Return the (x, y) coordinate for the center point of the cell that contains the specified text.  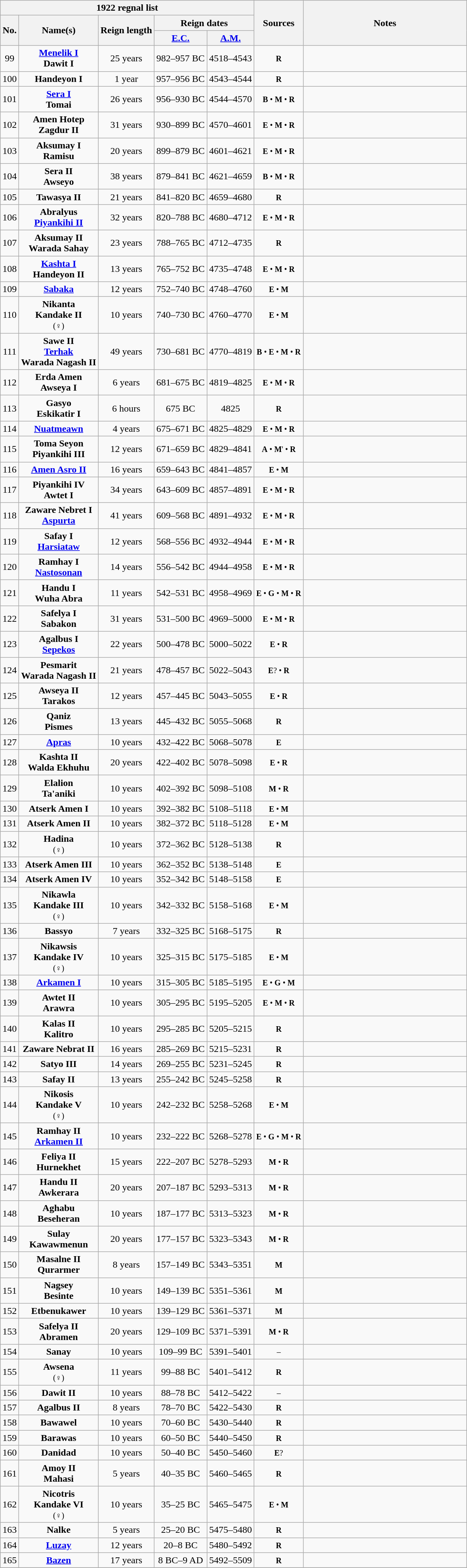
161 (10, 1473)
139 (10, 1003)
34 years (126, 490)
134 (10, 879)
Etbenukawer (59, 1311)
957–956 BC (181, 79)
No. (10, 30)
402–392 BC (181, 788)
Barawas (59, 1438)
675 BC (181, 408)
765–752 BC (181, 268)
5098–5108 (231, 788)
AbralyusPiyankihi II (59, 217)
101 (10, 99)
QanizPismes (59, 722)
129 (10, 788)
242–232 BC (181, 1105)
Ramhay IIArkamen II (59, 1136)
106 (10, 217)
150 (10, 1265)
5391–5401 (231, 1352)
Awtet IIArawra (59, 1003)
5022–5043 (231, 670)
164 (10, 1545)
140 (10, 1028)
Safelya IIAbramen (59, 1331)
A • M' • R (278, 449)
Hadina(♀) (59, 844)
109 (10, 289)
Atserk Amen III (59, 864)
Kashta IHandeyon II (59, 268)
Zaware Nebret IAspurta (59, 515)
4969–5000 (231, 618)
88–78 BC (181, 1393)
5412–5422 (231, 1393)
Aksumay IIWarada Sahay (59, 243)
5351–5361 (231, 1290)
143 (10, 1079)
4543–4544 (231, 79)
4735–4748 (231, 268)
AghabuBeseheran (59, 1213)
Sources (278, 23)
141 (10, 1049)
E? (278, 1453)
4819–4825 (231, 382)
Amoy IIMahasi (59, 1473)
Atserk Amen I (59, 809)
135 (10, 905)
5215–5231 (231, 1049)
114 (10, 429)
Tawasya II (59, 197)
78–70 BC (181, 1408)
5231–5245 (231, 1064)
5278–5293 (231, 1162)
445–432 BC (181, 722)
Awseya IITarakos (59, 696)
4748–4760 (231, 289)
Safay IHarsiataw (59, 541)
15 years (126, 1162)
Nalke (59, 1530)
Agalbus ISepekos (59, 644)
315–305 BC (181, 982)
5078–5098 (231, 762)
4841–4857 (231, 469)
Luzay (59, 1545)
5195–5205 (231, 1003)
432–422 BC (181, 742)
Dawit II (59, 1393)
269–255 BC (181, 1064)
128 (10, 762)
332–325 BC (181, 931)
392–382 BC (181, 809)
139–129 BC (181, 1311)
153 (10, 1331)
820–788 BC (181, 217)
788–765 BC (181, 243)
372–362 BC (181, 844)
255–242 BC (181, 1079)
659–643 BC (181, 469)
149 (10, 1239)
Apras (59, 742)
5268–5278 (231, 1136)
50–40 BC (181, 1453)
121 (10, 593)
Awsena(♀) (59, 1372)
4825–4829 (231, 429)
151 (10, 1290)
118 (10, 515)
115 (10, 449)
NikawlaKandake III(♀) (59, 905)
222–207 BC (181, 1162)
675–671 BC (181, 429)
38 years (126, 177)
SulayKawawmenun (59, 1239)
4601–4621 (231, 150)
382–372 BC (181, 824)
Safay II (59, 1079)
122 (10, 618)
1 year (126, 79)
478–457 BC (181, 670)
752–740 BC (181, 289)
Kalas IIKalitro (59, 1028)
Zaware Nebrat II (59, 1049)
159 (10, 1438)
124 (10, 670)
4891–4932 (231, 515)
Sabaka (59, 289)
730–681 BC (181, 351)
147 (10, 1187)
556–542 BC (181, 567)
5440–5450 (231, 1438)
5401–5412 (231, 1372)
4680–4712 (231, 217)
5128–5138 (231, 844)
5480–5492 (231, 1545)
107 (10, 243)
E? • R (278, 670)
930–899 BC (181, 125)
5118–5128 (231, 824)
Satyo III (59, 1064)
108 (10, 268)
Amen HotepZagdur II (59, 125)
4932–4944 (231, 541)
4958–4969 (231, 593)
B • E • M • R (278, 351)
112 (10, 382)
125 (10, 696)
138 (10, 982)
113 (10, 408)
32 years (126, 217)
4944–4958 (231, 567)
4659–4680 (231, 197)
Piyankihi IVAwtet I (59, 490)
5000–5022 (231, 644)
25–20 BC (181, 1530)
5043–5055 (231, 696)
137 (10, 957)
5475–5480 (231, 1530)
Sanay (59, 1352)
162 (10, 1504)
146 (10, 1162)
154 (10, 1352)
99–88 BC (181, 1372)
Handeyon I (59, 79)
Masalne IIQurarmer (59, 1265)
7 years (126, 931)
A.M. (231, 38)
157 (10, 1408)
841–820 BC (181, 197)
111 (10, 351)
Menelik IDawit I (59, 59)
5323–5343 (231, 1239)
362–352 BC (181, 864)
422–402 BC (181, 762)
Aksumay IRamisu (59, 150)
4570–4601 (231, 125)
Bazen (59, 1560)
142 (10, 1064)
127 (10, 742)
5168–5175 (231, 931)
352–342 BC (181, 879)
609–568 BC (181, 515)
103 (10, 150)
5205–5215 (231, 1028)
155 (10, 1372)
26 years (126, 99)
5450–5460 (231, 1453)
325–315 BC (181, 957)
4621–4659 (231, 177)
956–930 BC (181, 99)
5371–5391 (231, 1331)
Sera ITomai (59, 99)
Feliya IIHurnekhet (59, 1162)
Atserk Amen II (59, 824)
4544–4570 (231, 99)
5465–5475 (231, 1504)
117 (10, 490)
119 (10, 541)
Toma SeyonPiyankihi III (59, 449)
20–8 BC (181, 1545)
5258–5268 (231, 1105)
Handu IWuha Abra (59, 593)
145 (10, 1136)
232–222 BC (181, 1136)
158 (10, 1423)
4 years (126, 429)
5313–5323 (231, 1213)
40–35 BC (181, 1473)
681–675 BC (181, 382)
149–139 BC (181, 1290)
4770–4819 (231, 351)
Bassyo (59, 931)
133 (10, 864)
156 (10, 1393)
100 (10, 79)
Arkamen I (59, 982)
4518–4543 (231, 59)
5158–5168 (231, 905)
116 (10, 469)
23 years (126, 243)
131 (10, 824)
5148–5158 (231, 879)
5422–5430 (231, 1408)
1922 regnal list (128, 8)
E.C. (181, 38)
Notes (385, 23)
49 years (126, 351)
Agalbus II (59, 1408)
4857–4891 (231, 490)
5460–5465 (231, 1473)
163 (10, 1530)
NikantaKandake II(♀) (59, 315)
160 (10, 1453)
NicotrisKandake VI(♀) (59, 1504)
531–500 BC (181, 618)
879–841 BC (181, 177)
5185–5195 (231, 982)
25 years (126, 59)
5361–5371 (231, 1311)
4825 (231, 408)
GasyoEskikatir I (59, 408)
5245–5258 (231, 1079)
643–609 BC (181, 490)
342–332 BC (181, 905)
5068–5078 (231, 742)
NikawsisKandake IV(♀) (59, 957)
Safelya ISabakon (59, 618)
152 (10, 1311)
70–60 BC (181, 1423)
Reign length (126, 30)
E • G • M (278, 982)
4829–4841 (231, 449)
Amen Asro II (59, 469)
ElalionTa'aniki (59, 788)
129–109 BC (181, 1331)
295–285 BC (181, 1028)
305–295 BC (181, 1003)
105 (10, 197)
5175–5185 (231, 957)
110 (10, 315)
5108–5118 (231, 809)
102 (10, 125)
177–157 BC (181, 1239)
Atserk Amen IV (59, 879)
5138–5148 (231, 864)
4760–4770 (231, 315)
500–478 BC (181, 644)
PesmaritWarada Nagash II (59, 670)
457–445 BC (181, 696)
Kashta IIWalda Ekhuhu (59, 762)
187–177 BC (181, 1213)
982–957 BC (181, 59)
144 (10, 1105)
132 (10, 844)
Sawe IITerhakWarada Nagash II (59, 351)
109–99 BC (181, 1352)
130 (10, 809)
17 years (126, 1560)
Bawawel (59, 1423)
4712–4735 (231, 243)
Erda AmenAwseya I (59, 382)
NikosisKandake V(♀) (59, 1105)
285–269 BC (181, 1049)
60–50 BC (181, 1438)
5343–5351 (231, 1265)
568–556 BC (181, 541)
22 years (126, 644)
542–531 BC (181, 593)
NagseyBesinte (59, 1290)
123 (10, 644)
99 (10, 59)
Nuatmeawn (59, 429)
5055–5068 (231, 722)
104 (10, 177)
6 hours (126, 408)
Sera IIAwseyo (59, 177)
6 years (126, 382)
136 (10, 931)
5492–5509 (231, 1560)
Handu IIAwkerara (59, 1187)
165 (10, 1560)
899–879 BC (181, 150)
35–25 BC (181, 1504)
5293–5313 (231, 1187)
671–659 BC (181, 449)
126 (10, 722)
148 (10, 1213)
5430–5440 (231, 1423)
41 years (126, 515)
207–187 BC (181, 1187)
Danidad (59, 1453)
8 BC–9 AD (181, 1560)
120 (10, 567)
157–149 BC (181, 1265)
Name(s) (59, 30)
Ramhay INastosonan (59, 567)
740–730 BC (181, 315)
Reign dates (204, 23)
